Return [X, Y] of the center of cell containing provided text 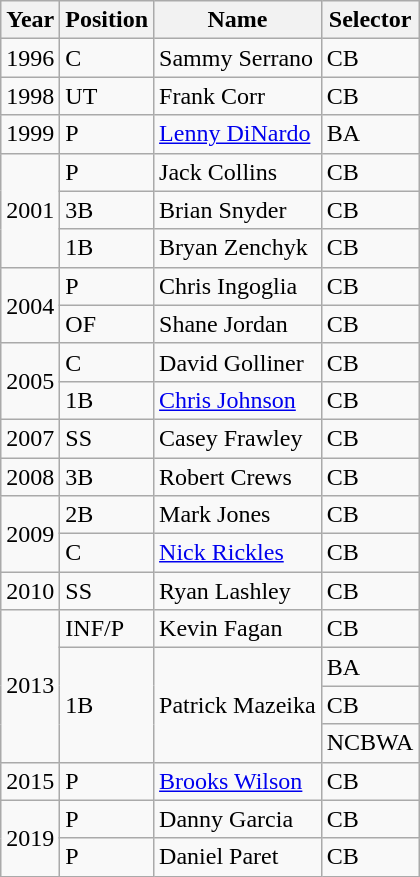
Mark Jones [238, 515]
Brooks Wilson [238, 781]
Ryan Lashley [238, 591]
2B [107, 515]
NCBWA [370, 743]
2013 [30, 686]
OF [107, 324]
INF/P [107, 629]
Name [238, 20]
Frank Corr [238, 96]
Selector [370, 20]
2019 [30, 838]
Patrick Mazeika [238, 705]
Year [30, 20]
Casey Frawley [238, 438]
Jack Collins [238, 172]
Bryan Zenchyk [238, 248]
2007 [30, 438]
Brian Snyder [238, 210]
2004 [30, 305]
David Golliner [238, 362]
1996 [30, 58]
Chris Ingoglia [238, 286]
Nick Rickles [238, 553]
1998 [30, 96]
Robert Crews [238, 477]
2009 [30, 534]
Danny Garcia [238, 819]
2001 [30, 210]
1999 [30, 134]
Daniel Paret [238, 857]
2005 [30, 381]
2010 [30, 591]
Kevin Fagan [238, 629]
Sammy Serrano [238, 58]
Position [107, 20]
Lenny DiNardo [238, 134]
UT [107, 96]
2015 [30, 781]
Chris Johnson [238, 400]
2008 [30, 477]
Shane Jordan [238, 324]
